Identify which cell holds the provided text, then report its (x, y) central coordinate. 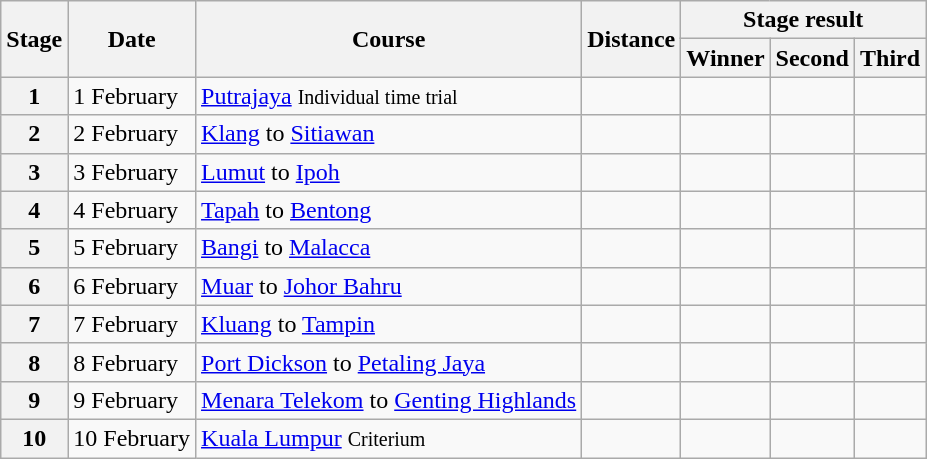
Menara Telekom to Genting Highlands (389, 400)
Putrajaya Individual time trial (389, 96)
10 (34, 438)
6 February (132, 286)
2 February (132, 134)
Port Dickson to Petaling Jaya (389, 362)
3 February (132, 172)
Date (132, 39)
5 February (132, 248)
Course (389, 39)
Klang to Sitiawan (389, 134)
7 February (132, 324)
6 (34, 286)
3 (34, 172)
4 (34, 210)
Stage result (804, 20)
1 (34, 96)
2 (34, 134)
Winner (726, 58)
7 (34, 324)
Kuala Lumpur Criterium (389, 438)
Bangi to Malacca (389, 248)
Tapah to Bentong (389, 210)
Stage (34, 39)
10 February (132, 438)
1 February (132, 96)
4 February (132, 210)
8 (34, 362)
Kluang to Tampin (389, 324)
9 February (132, 400)
8 February (132, 362)
9 (34, 400)
Lumut to Ipoh (389, 172)
Second (812, 58)
Muar to Johor Bahru (389, 286)
5 (34, 248)
Third (890, 58)
Distance (632, 39)
